Pinpoint the cell where the given text exists, returning its [x, y] midpoint coordinate. 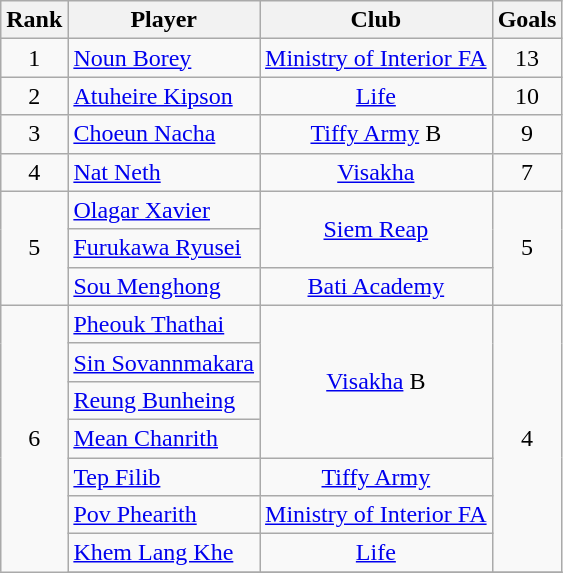
Visakha [376, 172]
Noun Borey [164, 58]
Pheouk Thathai [164, 324]
Furukawa Ryusei [164, 248]
Player [164, 20]
Pov Phearith [164, 515]
Olagar Xavier [164, 210]
Tiffy Army B [376, 134]
3 [34, 134]
2 [34, 96]
Club [376, 20]
1 [34, 58]
Tep Filib [164, 477]
10 [527, 96]
Visakha B [376, 381]
13 [527, 58]
Sin Sovannmakara [164, 362]
Atuheire Kipson [164, 96]
Mean Chanrith [164, 438]
Choeun Nacha [164, 134]
6 [34, 438]
Tiffy Army [376, 477]
Bati Academy [376, 286]
7 [527, 172]
Khem Lang Khe [164, 553]
9 [527, 134]
Reung Bunheing [164, 400]
Sou Menghong [164, 286]
Goals [527, 20]
Nat Neth [164, 172]
Rank [34, 20]
Siem Reap [376, 229]
